Return the [x, y] coordinate for the center point of the cell that contains the specified text.  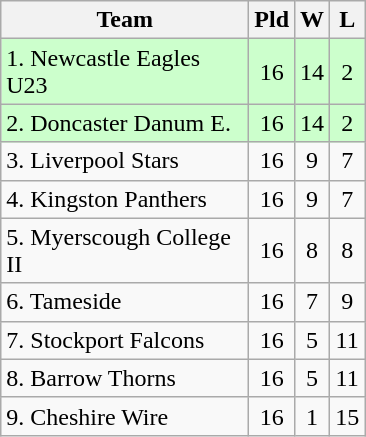
2. Doncaster Danum E. [125, 123]
3. Liverpool Stars [125, 161]
5. Myerscough College II [125, 250]
9. Cheshire Wire [125, 416]
Team [125, 20]
8. Barrow Thorns [125, 378]
4. Kingston Panthers [125, 199]
W [312, 20]
1 [312, 416]
6. Tameside [125, 302]
1. Newcastle Eagles U23 [125, 72]
L [348, 20]
7. Stockport Falcons [125, 340]
Pld [272, 20]
15 [348, 416]
